Extract the [X, Y] coordinate from the center of the cell holding the provided text.  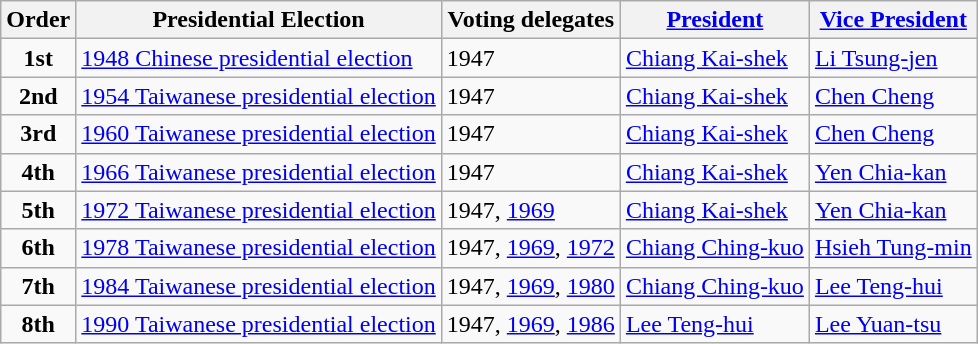
1978 Taiwanese presidential election [258, 248]
Order [38, 20]
4th [38, 172]
5th [38, 210]
1947, 1969 [530, 210]
Lee Yuan-tsu [893, 324]
6th [38, 248]
Voting delegates [530, 20]
1947, 1969, 1980 [530, 286]
1960 Taiwanese presidential election [258, 134]
1984 Taiwanese presidential election [258, 286]
Hsieh Tung-min [893, 248]
1972 Taiwanese presidential election [258, 210]
1st [38, 58]
1954 Taiwanese presidential election [258, 96]
Vice President [893, 20]
1948 Chinese presidential election [258, 58]
7th [38, 286]
President [714, 20]
Presidential Election [258, 20]
3rd [38, 134]
1947, 1969, 1986 [530, 324]
1990 Taiwanese presidential election [258, 324]
1966 Taiwanese presidential election [258, 172]
Li Tsung-jen [893, 58]
2nd [38, 96]
8th [38, 324]
1947, 1969, 1972 [530, 248]
